For the text-containing cell, return its midpoint in (x, y) coordinate format. 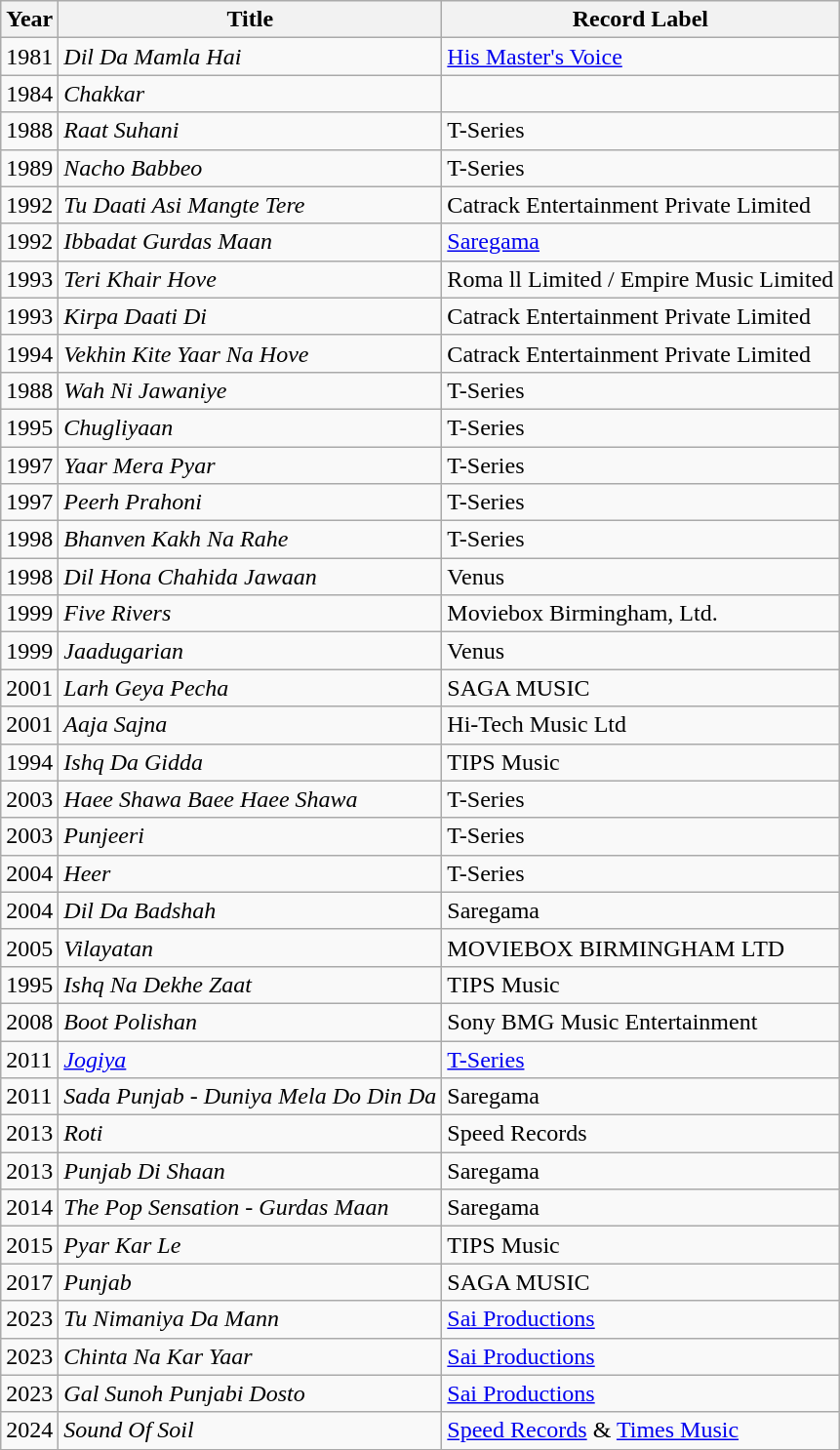
Punjeeri (250, 836)
Nacho Babbeo (250, 168)
Raat Suhani (250, 131)
Larh Geya Pecha (250, 688)
Dil Da Mamla Hai (250, 57)
Dil Da Badshah (250, 910)
Punjab (250, 1282)
Jogiya (250, 1059)
Chakkar (250, 94)
Sada Punjab - Duniya Mela Do Din Da (250, 1097)
Aaja Sajna (250, 725)
Pyar Kar Le (250, 1245)
2005 (29, 947)
Ibbadat Gurdas Maan (250, 242)
1989 (29, 168)
Five Rivers (250, 614)
Peerh Prahoni (250, 503)
1981 (29, 57)
Roma ll Limited / Empire Music Limited (640, 279)
Record Label (640, 20)
Haee Shawa Baee Haee Shawa (250, 799)
Year (29, 20)
Gal Sunoh Punjabi Dosto (250, 1393)
Chugliyaan (250, 427)
MOVIEBOX BIRMINGHAM LTD (640, 947)
Heer (250, 873)
1984 (29, 94)
Tu Daati Asi Mangte Tere (250, 205)
Vekhin Kite Yaar Na Hove (250, 353)
Ishq Na Dekhe Zaat (250, 985)
Sony BMG Music Entertainment (640, 1022)
Kirpa Daati Di (250, 316)
Title (250, 20)
Yaar Mera Pyar (250, 465)
Moviebox Birmingham, Ltd. (640, 614)
2017 (29, 1282)
2014 (29, 1208)
His Master's Voice (640, 57)
Roti (250, 1134)
Ishq Da Gidda (250, 762)
Speed Records & Times Music (640, 1430)
The Pop Sensation - Gurdas Maan (250, 1208)
Wah Ni Jawaniye (250, 390)
Tu Nimaniya Da Mann (250, 1319)
Chinta Na Kar Yaar (250, 1356)
2024 (29, 1430)
Sound Of Soil (250, 1430)
Dil Hona Chahida Jawaan (250, 577)
Teri Khair Hove (250, 279)
Hi-Tech Music Ltd (640, 725)
2008 (29, 1022)
2015 (29, 1245)
Jaadugarian (250, 651)
Bhanven Kakh Na Rahe (250, 540)
Punjab Di Shaan (250, 1171)
Speed Records (640, 1134)
Vilayatan (250, 947)
Boot Polishan (250, 1022)
